For the text-containing cell, return its midpoint in [x, y] coordinate format. 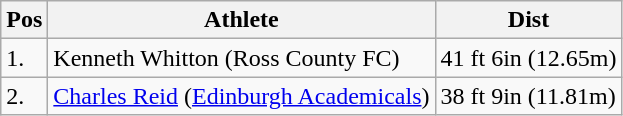
38 ft 9in (11.81m) [528, 96]
Charles Reid (Edinburgh Academicals) [242, 96]
Dist [528, 20]
2. [24, 96]
Athlete [242, 20]
41 ft 6in (12.65m) [528, 58]
Kenneth Whitton (Ross County FC) [242, 58]
Pos [24, 20]
1. [24, 58]
